From the cell containing the given text, extract its center point as [X, Y] coordinate. 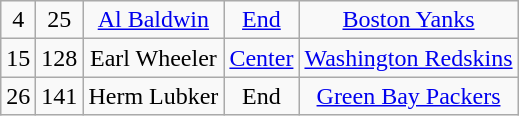
Washington Redskins [408, 58]
128 [60, 58]
Herm Lubker [154, 96]
Al Baldwin [154, 20]
26 [18, 96]
15 [18, 58]
4 [18, 20]
Boston Yanks [408, 20]
Center [262, 58]
Earl Wheeler [154, 58]
Green Bay Packers [408, 96]
25 [60, 20]
141 [60, 96]
